Search for the cell housing the specified text and yield its [X, Y] center coordinate. 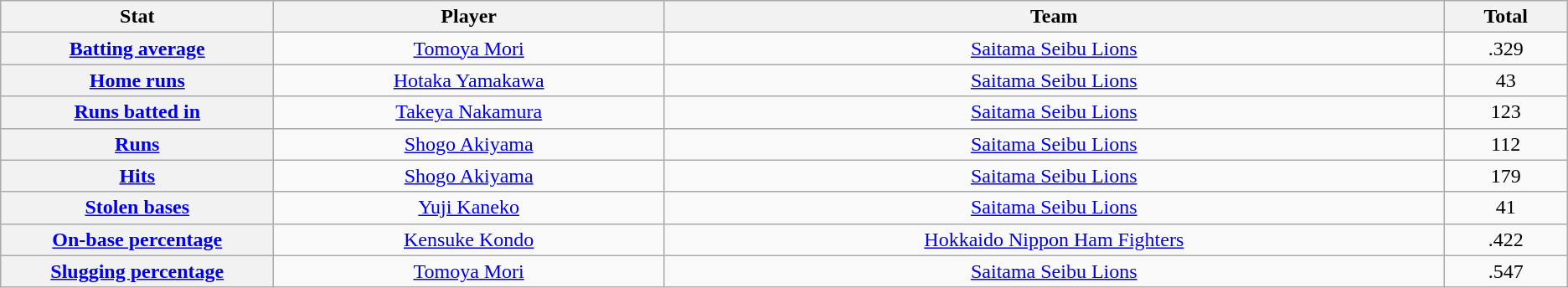
Hotaka Yamakawa [469, 80]
41 [1506, 208]
123 [1506, 112]
179 [1506, 176]
On-base percentage [137, 239]
Batting average [137, 49]
Stat [137, 17]
Team [1055, 17]
43 [1506, 80]
Hokkaido Nippon Ham Fighters [1055, 239]
Runs [137, 144]
Slugging percentage [137, 271]
Takeya Nakamura [469, 112]
Runs batted in [137, 112]
.329 [1506, 49]
Total [1506, 17]
Kensuke Kondo [469, 239]
.547 [1506, 271]
112 [1506, 144]
Hits [137, 176]
Yuji Kaneko [469, 208]
Stolen bases [137, 208]
Player [469, 17]
Home runs [137, 80]
.422 [1506, 239]
